Return (x, y) of the center of cell containing provided text 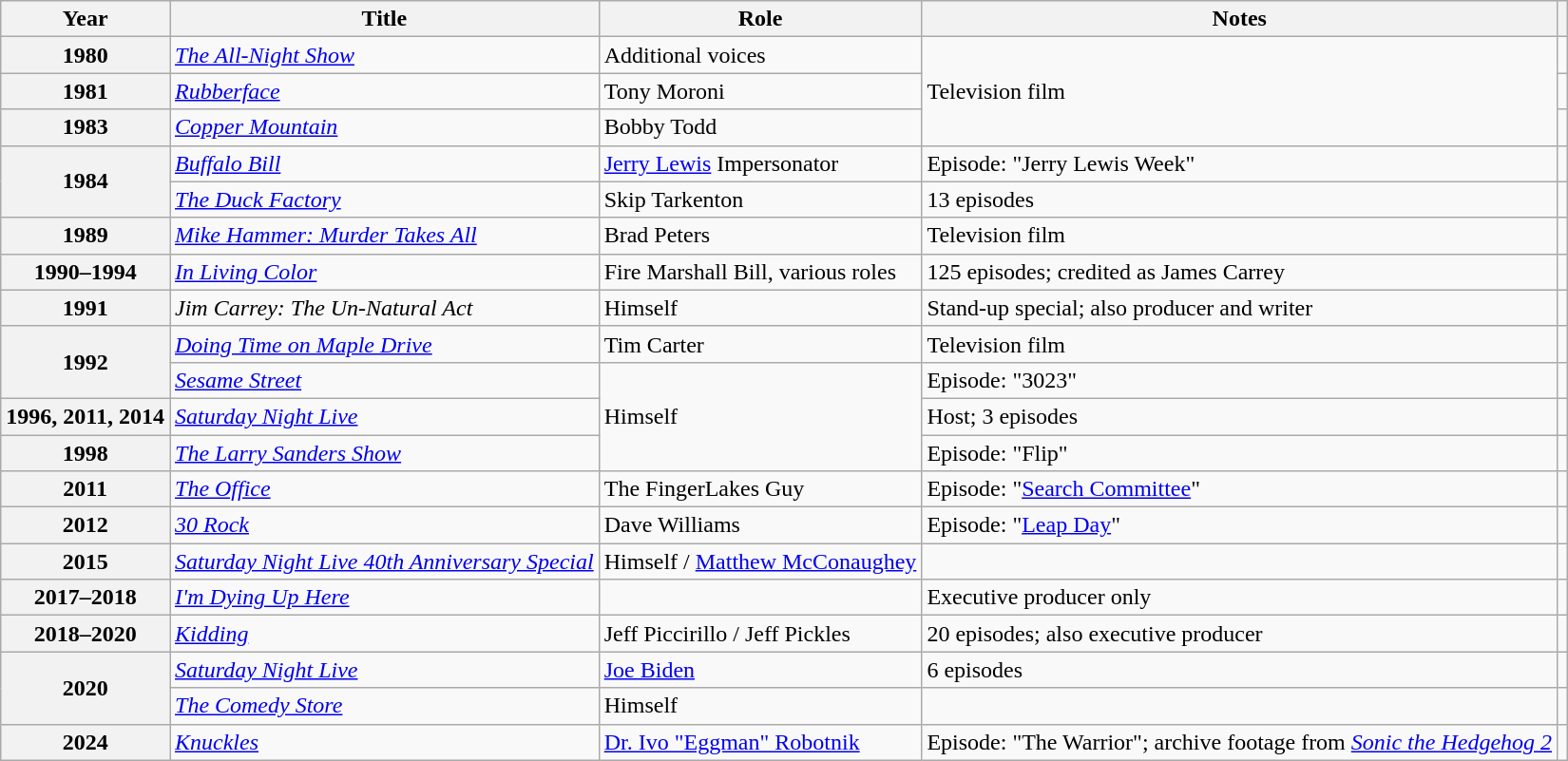
Jim Carrey: The Un-Natural Act (384, 308)
Role (760, 19)
Episode: "3023" (1239, 380)
1998 (86, 453)
1983 (86, 127)
The Larry Sanders Show (384, 453)
In Living Color (384, 272)
13 episodes (1239, 200)
Doing Time on Maple Drive (384, 344)
Copper Mountain (384, 127)
30 Rock (384, 525)
The Duck Factory (384, 200)
6 episodes (1239, 670)
Episode: "Jerry Lewis Week" (1239, 163)
Episode: "Flip" (1239, 453)
Bobby Todd (760, 127)
Executive producer only (1239, 598)
Title (384, 19)
Year (86, 19)
2015 (86, 561)
1981 (86, 91)
2017–2018 (86, 598)
Dr. Ivo "Eggman" Robotnik (760, 742)
1984 (86, 181)
The Office (384, 489)
Episode: "Search Committee" (1239, 489)
Fire Marshall Bill, various roles (760, 272)
1991 (86, 308)
Brad Peters (760, 236)
Sesame Street (384, 380)
Dave Williams (760, 525)
Buffalo Bill (384, 163)
Skip Tarkenton (760, 200)
1980 (86, 55)
Himself / Matthew McConaughey (760, 561)
2024 (86, 742)
The Comedy Store (384, 706)
Mike Hammer: Murder Takes All (384, 236)
2018–2020 (86, 634)
20 episodes; also executive producer (1239, 634)
1992 (86, 362)
Joe Biden (760, 670)
The FingerLakes Guy (760, 489)
Jerry Lewis Impersonator (760, 163)
Tim Carter (760, 344)
Tony Moroni (760, 91)
Kidding (384, 634)
1989 (86, 236)
I'm Dying Up Here (384, 598)
2012 (86, 525)
2011 (86, 489)
1996, 2011, 2014 (86, 416)
Knuckles (384, 742)
Rubberface (384, 91)
Stand-up special; also producer and writer (1239, 308)
2020 (86, 688)
Episode: "The Warrior"; archive footage from Sonic the Hedgehog 2 (1239, 742)
Jeff Piccirillo / Jeff Pickles (760, 634)
Host; 3 episodes (1239, 416)
1990–1994 (86, 272)
Episode: "Leap Day" (1239, 525)
Notes (1239, 19)
The All-Night Show (384, 55)
Saturday Night Live 40th Anniversary Special (384, 561)
125 episodes; credited as James Carrey (1239, 272)
Additional voices (760, 55)
